Search for the cell housing the specified text and yield its [x, y] center coordinate. 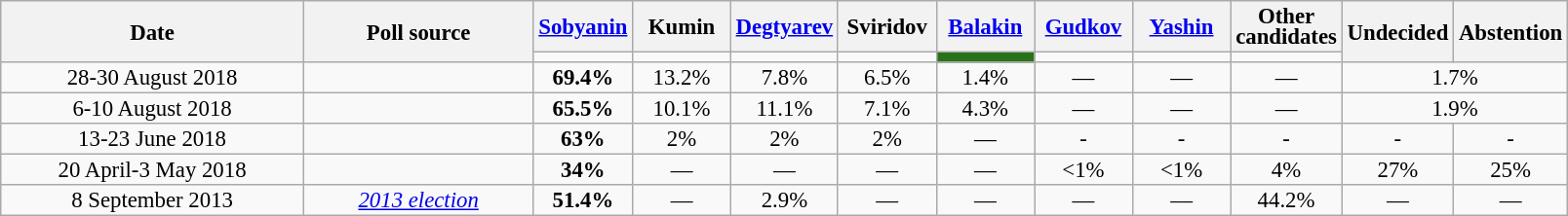
Balakin [985, 27]
2.9% [784, 200]
6-10 August 2018 [152, 109]
Other candidates [1286, 27]
10.1% [683, 109]
Kumin [683, 27]
7.1% [887, 109]
25% [1511, 170]
13.2% [683, 78]
4% [1286, 170]
Sviridov [887, 27]
44.2% [1286, 200]
Yashin [1182, 27]
1.9% [1455, 109]
Abstention [1511, 31]
Poll source [418, 31]
Degtyarev [784, 27]
51.4% [583, 200]
1.4% [985, 78]
1.7% [1455, 78]
20 April-3 May 2018 [152, 170]
8 September 2013 [152, 200]
34% [583, 170]
11.1% [784, 109]
Gudkov [1084, 27]
Undecided [1397, 31]
2013 election [418, 200]
7.8% [784, 78]
6.5% [887, 78]
4.3% [985, 109]
27% [1397, 170]
Date [152, 31]
13-23 June 2018 [152, 139]
28-30 August 2018 [152, 78]
Sobyanin [583, 27]
63% [583, 139]
65.5% [583, 109]
69.4% [583, 78]
